From the cell containing the given text, extract its center point as [x, y] coordinate. 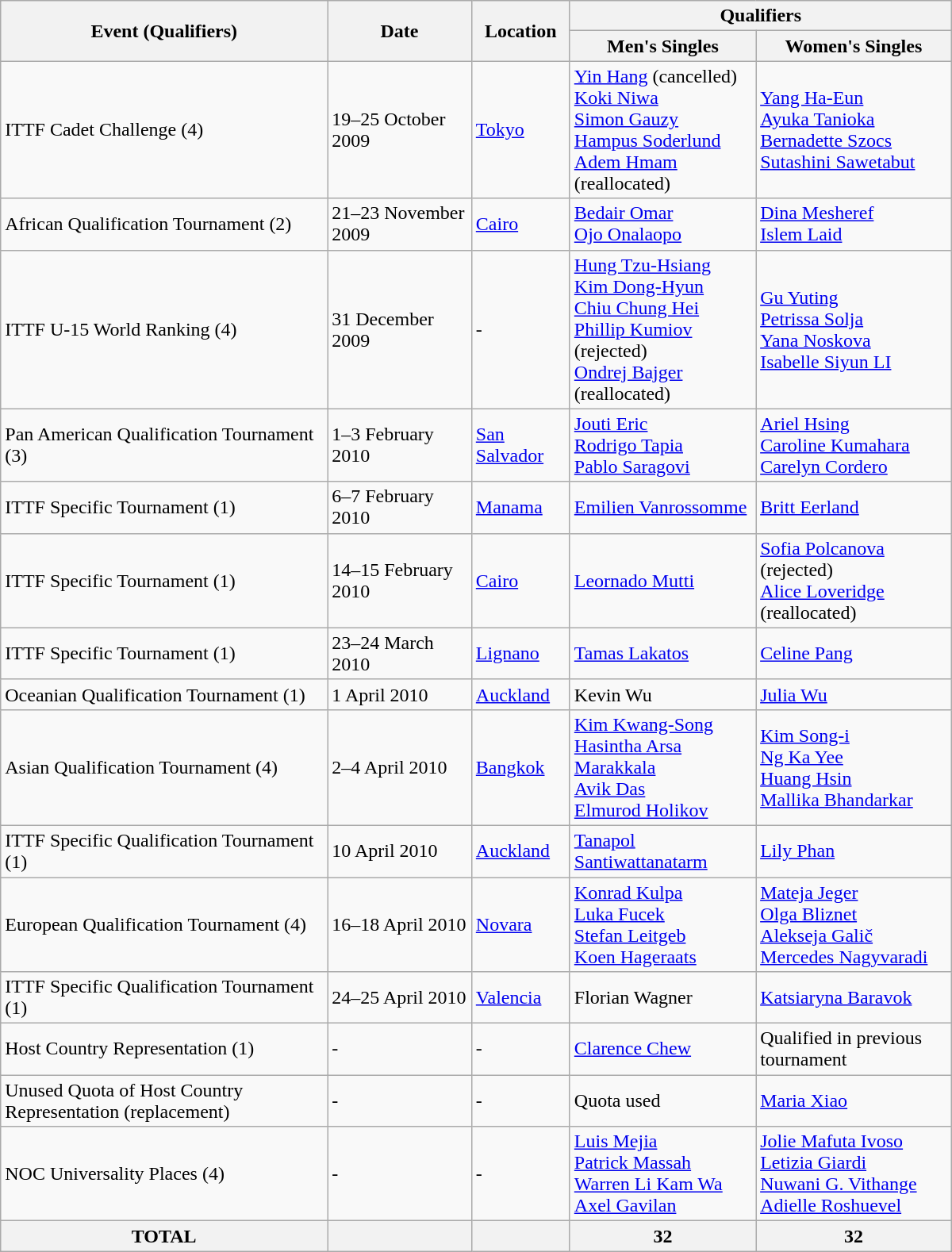
1 April 2010 [400, 694]
Dina Mesheref Islem Laid [854, 224]
African Qualification Tournament (2) [164, 224]
Location [520, 31]
Pan American Qualification Tournament (3) [164, 445]
Hung Tzu-Hsiang Kim Dong-Hyun Chiu Chung Hei Phillip Kumiov (rejected) Ondrej Bajger (reallocated) [662, 329]
Novara [520, 925]
Mateja Jeger Olga Bliznet Alekseja Galič Mercedes Nagyvaradi [854, 925]
Konrad Kulpa Luka Fucek Stefan Leitgeb Koen Hageraats [662, 925]
Sofia Polcanova (rejected) Alice Loveridge (reallocated) [854, 581]
Julia Wu [854, 694]
Luis Mejia Patrick Massah Warren Li Kam Wa Axel Gavilan [662, 1174]
Unused Quota of Host Country Representation (replacement) [164, 1101]
European Qualification Tournament (4) [164, 925]
Asian Qualification Tournament (4) [164, 767]
Leornado Mutti [662, 581]
Yang Ha-Eun Ayuka Tanioka Bernadette Szocs Sutashini Sawetabut [854, 130]
Jouti Eric Rodrigo Tapia Pablo Saragovi [662, 445]
Florian Wagner [662, 998]
San Salvador [520, 445]
Lily Phan [854, 851]
Oceanian Qualification Tournament (1) [164, 694]
ITTF Cadet Challenge (4) [164, 130]
23–24 March 2010 [400, 654]
Manama [520, 508]
Katsiaryna Baravok [854, 998]
Quota used [662, 1101]
Valencia [520, 998]
Qualifiers [760, 16]
Bangkok [520, 767]
NOC Universality Places (4) [164, 1174]
6–7 February 2010 [400, 508]
19–25 October 2009 [400, 130]
Date [400, 31]
Emilien Vanrossomme [662, 508]
Clarence Chew [662, 1049]
Qualified in previous tournament [854, 1049]
Kevin Wu [662, 694]
ITTF U-15 World Ranking (4) [164, 329]
Kim Song-i Ng Ka Yee Huang Hsin Mallika Bhandarkar [854, 767]
Jolie Mafuta Ivoso Letizia Giardi Nuwani G. Vithange Adielle Roshuevel [854, 1174]
Ariel Hsing Caroline Kumahara Carelyn Cordero [854, 445]
Men's Singles [662, 46]
Celine Pang [854, 654]
14–15 February 2010 [400, 581]
1–3 February 2010 [400, 445]
Tanapol Santiwattanatarm [662, 851]
Bedair Omar Ojo Onalaopo [662, 224]
TOTAL [164, 1236]
10 April 2010 [400, 851]
Lignano [520, 654]
Maria Xiao [854, 1101]
Kim Kwang-Song Hasintha Arsa Marakkala Avik Das Elmurod Holikov [662, 767]
Event (Qualifiers) [164, 31]
24–25 April 2010 [400, 998]
Tamas Lakatos [662, 654]
Gu Yuting Petrissa Solja Yana Noskova Isabelle Siyun LI [854, 329]
Tokyo [520, 130]
2–4 April 2010 [400, 767]
Women's Singles [854, 46]
16–18 April 2010 [400, 925]
Yin Hang (cancelled) Koki Niwa Simon Gauzy Hampus Soderlund Adem Hmam (reallocated) [662, 130]
Host Country Representation (1) [164, 1049]
Britt Eerland [854, 508]
31 December 2009 [400, 329]
21–23 November 2009 [400, 224]
